Return [X, Y] of the center of cell containing provided text 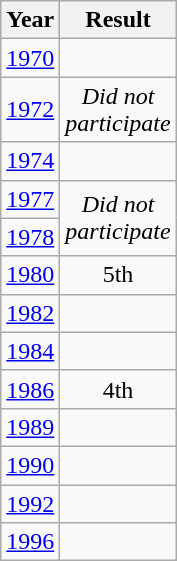
1986 [30, 389]
1990 [30, 465]
Year [30, 20]
1977 [30, 199]
5th [118, 275]
Result [118, 20]
1978 [30, 237]
1974 [30, 161]
1982 [30, 313]
1989 [30, 427]
1980 [30, 275]
1984 [30, 351]
1996 [30, 542]
1972 [30, 110]
1992 [30, 503]
1970 [30, 58]
4th [118, 389]
